Identify which cell holds the provided text, then report its [x, y] central coordinate. 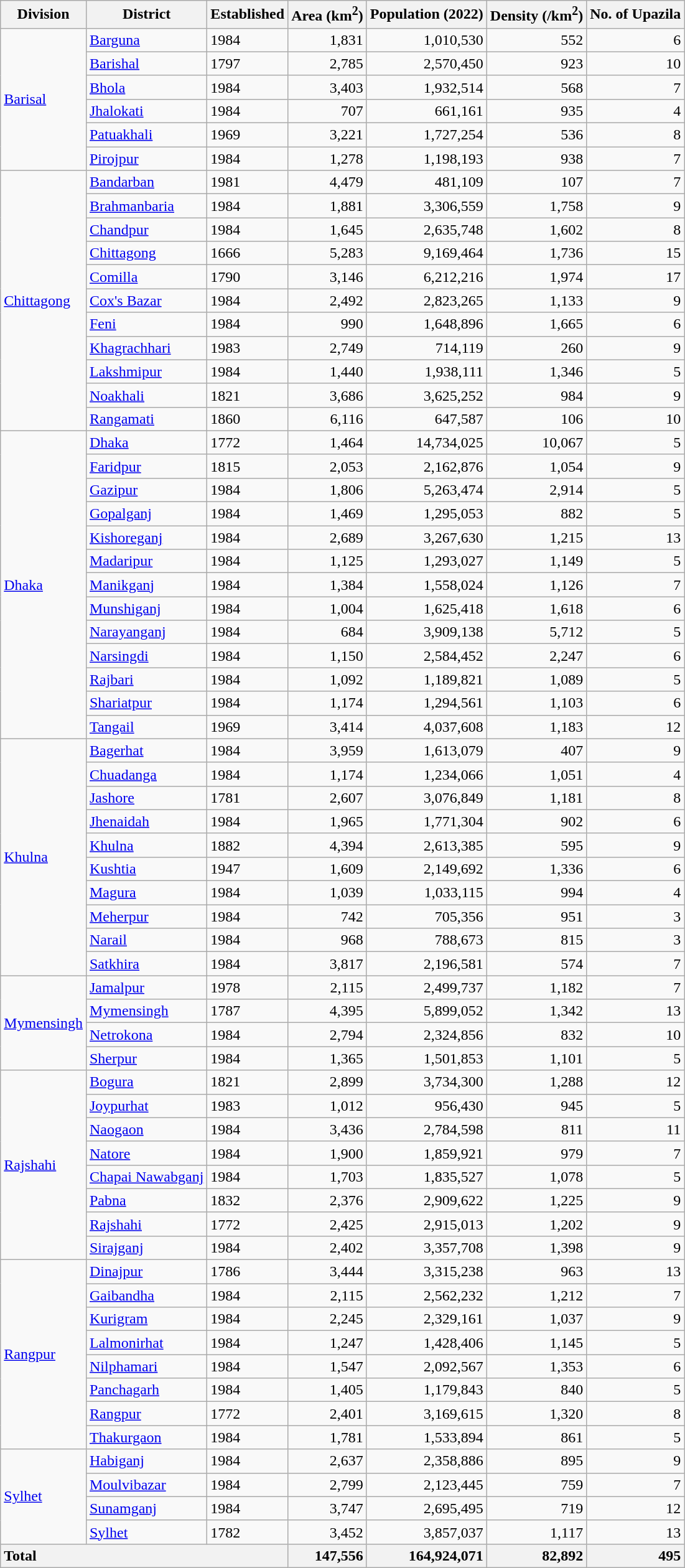
1,182 [536, 987]
684 [327, 632]
Chapai Nawabganj [146, 1177]
Moulvibazar [146, 1485]
1,428,406 [427, 1343]
1,189,821 [427, 679]
1978 [248, 987]
1,758 [536, 206]
2,402 [327, 1248]
1,501,853 [427, 1058]
2,799 [327, 1485]
1,225 [536, 1200]
Bogura [146, 1082]
3,267,630 [427, 538]
1,602 [536, 230]
Narail [146, 940]
2,607 [327, 798]
10,067 [536, 442]
14,734,025 [427, 442]
Naogaon [146, 1129]
1,054 [536, 466]
2,689 [327, 538]
Magura [146, 893]
1,398 [536, 1248]
1,353 [536, 1366]
Noakhali [146, 395]
1,645 [327, 230]
2,092,567 [427, 1366]
Netrokona [146, 1035]
2,324,856 [427, 1035]
15 [636, 253]
1781 [248, 798]
1860 [248, 419]
1,183 [536, 727]
536 [536, 135]
832 [536, 1035]
3,436 [327, 1129]
1,051 [536, 774]
17 [636, 277]
968 [327, 940]
1,727,254 [427, 135]
2,053 [327, 466]
2,149,692 [427, 869]
2,914 [536, 490]
3,625,252 [427, 395]
1787 [248, 1011]
Narayanganj [146, 632]
5,899,052 [427, 1011]
Rajbari [146, 679]
1,384 [327, 585]
Density (/km2) [536, 15]
1,613,079 [427, 750]
2,358,886 [427, 1461]
No. of Upazila [636, 15]
2,196,581 [427, 964]
1947 [248, 869]
1,665 [536, 324]
979 [536, 1153]
3,221 [327, 135]
1,533,894 [427, 1437]
2,123,445 [427, 1485]
1,150 [327, 656]
2,245 [327, 1319]
1,012 [327, 1106]
Joypurhat [146, 1106]
2,785 [327, 63]
1,405 [327, 1390]
2,635,748 [427, 230]
1,295,053 [427, 514]
552 [536, 40]
1797 [248, 63]
2,247 [536, 656]
3,414 [327, 727]
4,394 [327, 845]
1,288 [536, 1082]
Cox's Bazar [146, 301]
647,587 [427, 419]
938 [536, 159]
1,365 [327, 1058]
2,784,598 [427, 1129]
1,039 [327, 893]
568 [536, 87]
Thakurgaon [146, 1437]
2,584,452 [427, 656]
Gopalganj [146, 514]
Total [144, 1556]
1,179,843 [427, 1390]
2,909,622 [427, 1200]
1,469 [327, 514]
2,613,385 [427, 845]
1786 [248, 1272]
Tangail [146, 727]
990 [327, 324]
994 [536, 893]
1,145 [536, 1343]
1,294,561 [427, 703]
1,336 [536, 869]
106 [536, 419]
1,103 [536, 703]
1,004 [327, 609]
2,695,495 [427, 1508]
5,712 [536, 632]
1,126 [536, 585]
2,492 [327, 301]
1,037 [536, 1319]
1,149 [536, 561]
963 [536, 1272]
Satkhira [146, 964]
1,117 [536, 1532]
Sunamganj [146, 1508]
9,169,464 [427, 253]
1790 [248, 277]
District [146, 15]
1,198,193 [427, 159]
2,162,876 [427, 466]
4,479 [327, 182]
164,924,071 [427, 1556]
5,263,474 [427, 490]
2,562,232 [427, 1295]
1,464 [327, 442]
861 [536, 1437]
923 [536, 63]
1782 [248, 1532]
Kushtia [146, 869]
4,037,608 [427, 727]
Bhola [146, 87]
951 [536, 917]
2,749 [327, 348]
3,817 [327, 964]
1,212 [536, 1295]
Natore [146, 1153]
Population (2022) [427, 15]
Established [248, 15]
Panchagarh [146, 1390]
2,823,265 [427, 301]
1981 [248, 182]
Pirojpur [146, 159]
1,440 [327, 371]
Jhalokati [146, 111]
Sirajganj [146, 1248]
1,806 [327, 490]
742 [327, 917]
1,234,066 [427, 774]
3,857,037 [427, 1532]
2,499,737 [427, 987]
840 [536, 1390]
811 [536, 1129]
Munshiganj [146, 609]
1,293,027 [427, 561]
1,558,024 [427, 585]
Kurigram [146, 1319]
1666 [248, 253]
1815 [248, 466]
3,747 [327, 1508]
1,125 [327, 561]
1,736 [536, 253]
1832 [248, 1200]
Rangamati [146, 419]
1,547 [327, 1366]
Meherpur [146, 917]
407 [536, 750]
11 [636, 1129]
1,092 [327, 679]
1882 [248, 845]
1,974 [536, 277]
984 [536, 395]
1,089 [536, 679]
1,346 [536, 371]
3,403 [327, 87]
902 [536, 821]
3,734,300 [427, 1082]
1,133 [536, 301]
Pabna [146, 1200]
82,892 [536, 1556]
2,376 [327, 1200]
Barisal [44, 99]
3,959 [327, 750]
595 [536, 845]
Shariatpur [146, 703]
3,452 [327, 1532]
3,306,559 [427, 206]
815 [536, 940]
Madaripur [146, 561]
1,078 [536, 1177]
759 [536, 1485]
Lalmonirhat [146, 1343]
6,116 [327, 419]
1,771,304 [427, 821]
2,401 [327, 1414]
1,101 [536, 1058]
945 [536, 1106]
Brahmanbaria [146, 206]
3,357,708 [427, 1248]
3,146 [327, 277]
882 [536, 514]
4,395 [327, 1011]
Barguna [146, 40]
3,909,138 [427, 632]
2,899 [327, 1082]
3,169,615 [427, 1414]
3,315,238 [427, 1272]
3,686 [327, 395]
Bandarban [146, 182]
Chandpur [146, 230]
3,076,849 [427, 798]
935 [536, 111]
Faridpur [146, 466]
956,430 [427, 1106]
Lakshmipur [146, 371]
Habiganj [146, 1461]
1,932,514 [427, 87]
Comilla [146, 277]
1,900 [327, 1153]
2,915,013 [427, 1224]
1,609 [327, 869]
1,648,896 [427, 324]
1,859,921 [427, 1153]
Barishal [146, 63]
1,781 [327, 1437]
2,329,161 [427, 1319]
1,181 [536, 798]
Feni [146, 324]
Patuakhali [146, 135]
895 [536, 1461]
481,109 [427, 182]
1,033,115 [427, 893]
1,703 [327, 1177]
705,356 [427, 917]
2,637 [327, 1461]
495 [636, 1556]
Bagerhat [146, 750]
Gazipur [146, 490]
661,161 [427, 111]
1,247 [327, 1343]
2,794 [327, 1035]
Kishoreganj [146, 538]
Jamalpur [146, 987]
147,556 [327, 1556]
1,215 [536, 538]
1,625,418 [427, 609]
Jhenaidah [146, 821]
3,444 [327, 1272]
714,119 [427, 348]
1,202 [536, 1224]
Area (km2) [327, 15]
Gaibandha [146, 1295]
719 [536, 1508]
Division [44, 15]
707 [327, 111]
Nilphamari [146, 1366]
788,673 [427, 940]
1,835,527 [427, 1177]
Khagrachhari [146, 348]
Dinajpur [146, 1272]
Narsingdi [146, 656]
1,320 [536, 1414]
6,212,216 [427, 277]
107 [536, 182]
2,570,450 [427, 63]
1,965 [327, 821]
1,831 [327, 40]
5,283 [327, 253]
1,618 [536, 609]
2,425 [327, 1224]
1,278 [327, 159]
1,881 [327, 206]
574 [536, 964]
Sherpur [146, 1058]
Chuadanga [146, 774]
260 [536, 348]
1,010,530 [427, 40]
1,342 [536, 1011]
Jashore [146, 798]
1,938,111 [427, 371]
Manikganj [146, 585]
